Capture the cell that displays the provided text and extract its [x, y] central coordinate. 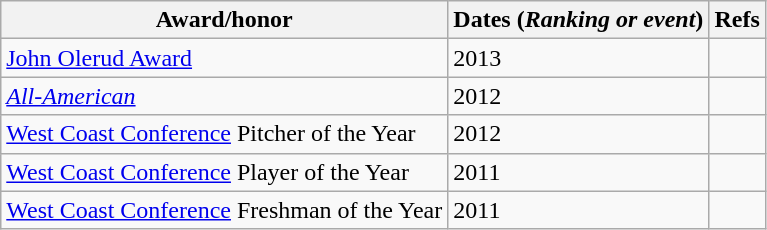
2013 [578, 58]
Award/honor [224, 20]
Dates (Ranking or event) [578, 20]
West Coast Conference Pitcher of the Year [224, 134]
West Coast Conference Player of the Year [224, 172]
West Coast Conference Freshman of the Year [224, 210]
All-American [224, 96]
John Olerud Award [224, 58]
Refs [737, 20]
